Identify which cell holds the provided text, then report its (x, y) central coordinate. 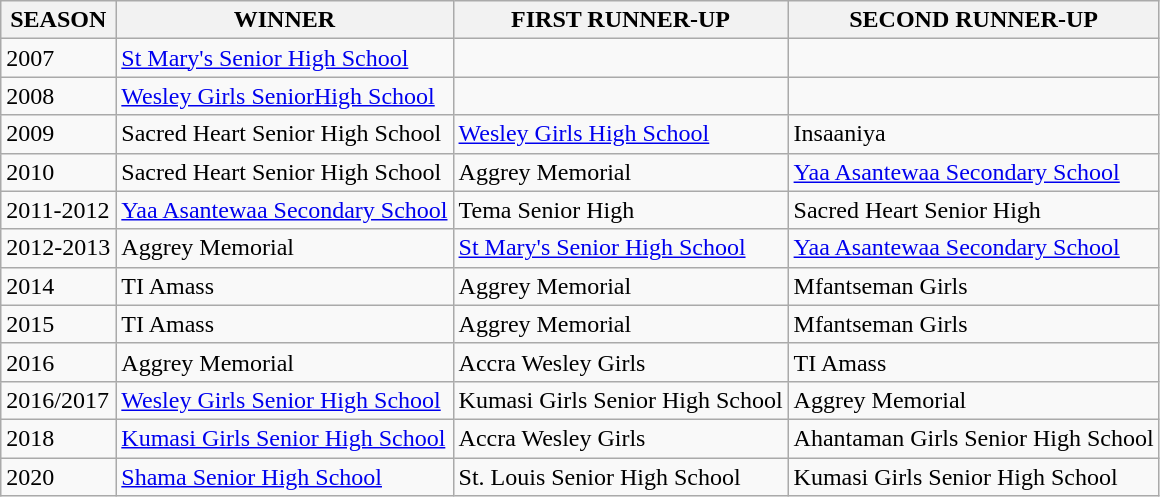
2016 (58, 362)
2018 (58, 438)
2007 (58, 58)
FIRST RUNNER-UP (620, 20)
Shama Senior High School (284, 477)
Wesley Girls High School (620, 134)
2016/2017 (58, 400)
2014 (58, 286)
2011-2012 (58, 210)
St. Louis Senior High School (620, 477)
Tema Senior High (620, 210)
2008 (58, 96)
2009 (58, 134)
Insaaniya (974, 134)
2010 (58, 172)
2020 (58, 477)
2015 (58, 324)
SEASON (58, 20)
Wesley Girls Senior High School (284, 400)
SECOND RUNNER-UP (974, 20)
Ahantaman Girls Senior High School (974, 438)
2012-2013 (58, 248)
Sacred Heart Senior High (974, 210)
Wesley Girls SeniorHigh School (284, 96)
WINNER (284, 20)
